Determine the (x, y) coordinate at the center of the cell enclosing the given text.  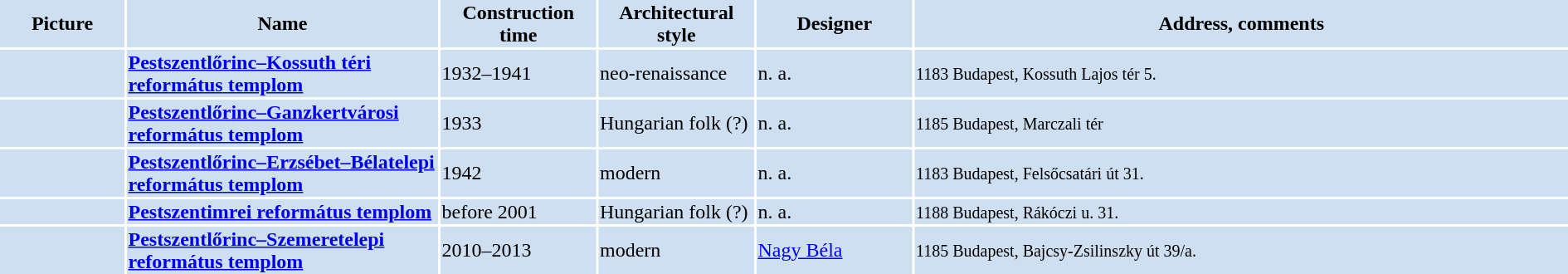
1185 Budapest, Marczali tér (1241, 123)
Name (282, 23)
before 2001 (519, 212)
Designer (835, 23)
1942 (519, 173)
Pestszentlőrinc–Kossuth téri református templom (282, 73)
neo-renaissance (677, 73)
Picture (62, 23)
2010–2013 (519, 251)
Pestszentlőrinc–Ganzkertvárosi református templom (282, 123)
Nagy Béla (835, 251)
Pestszentimrei református templom (282, 212)
1933 (519, 123)
1185 Budapest, Bajcsy-Zsilinszky út 39/a. (1241, 251)
1932–1941 (519, 73)
Construction time (519, 23)
Architectural style (677, 23)
1188 Budapest, Rákóczi u. 31. (1241, 212)
1183 Budapest, Kossuth Lajos tér 5. (1241, 73)
1183 Budapest, Felsőcsatári út 31. (1241, 173)
Pestszentlőrinc–Erzsébet–Bélatelepi református templom (282, 173)
Pestszentlőrinc–Szemeretelepi református templom (282, 251)
Address, comments (1241, 23)
